Capture the cell that displays the provided text and extract its [x, y] central coordinate. 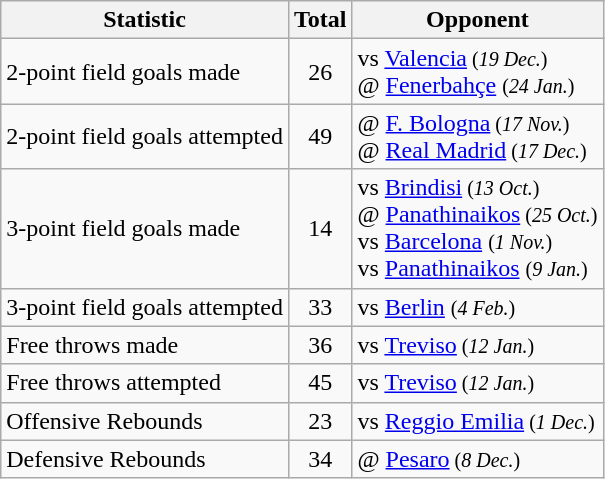
vs Berlin (4 Feb.) [478, 307]
Offensive Rebounds [145, 421]
vs Brindisi (13 Oct.) @ Panathinaikos (25 Oct.) vs Barcelona (1 Nov.) vs Panathinaikos (9 Jan.) [478, 228]
@ F. Bologna (17 Nov.) @ Real Madrid (17 Dec.) [478, 136]
Defensive Rebounds [145, 459]
14 [320, 228]
Statistic [145, 20]
49 [320, 136]
Opponent [478, 20]
Total [320, 20]
34 [320, 459]
26 [320, 72]
2-point field goals made [145, 72]
33 [320, 307]
2-point field goals attempted [145, 136]
Free throws attempted [145, 383]
36 [320, 345]
Free throws made [145, 345]
23 [320, 421]
3-point field goals attempted [145, 307]
45 [320, 383]
vs Reggio Emilia (1 Dec.) [478, 421]
3-point field goals made [145, 228]
vs Valencia (19 Dec.) @ Fenerbahçe (24 Jan.) [478, 72]
@ Pesaro (8 Dec.) [478, 459]
